Pinpoint the cell where the given text exists, returning its (X, Y) midpoint coordinate. 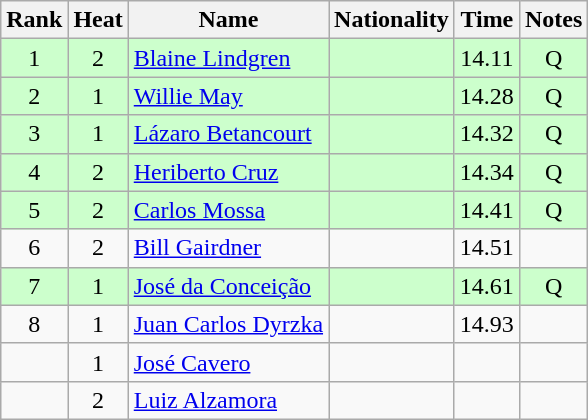
José Cavero (228, 362)
Name (228, 20)
14.51 (486, 248)
Carlos Mossa (228, 210)
14.93 (486, 324)
Lázaro Betancourt (228, 134)
5 (34, 210)
Blaine Lindgren (228, 58)
Rank (34, 20)
14.28 (486, 96)
14.41 (486, 210)
Bill Gairdner (228, 248)
14.11 (486, 58)
14.32 (486, 134)
Heat (98, 20)
4 (34, 172)
7 (34, 286)
Notes (553, 20)
Willie May (228, 96)
6 (34, 248)
3 (34, 134)
Nationality (392, 20)
14.34 (486, 172)
Heriberto Cruz (228, 172)
Juan Carlos Dyrzka (228, 324)
8 (34, 324)
14.61 (486, 286)
José da Conceição (228, 286)
Luiz Alzamora (228, 400)
Time (486, 20)
